Return the [x, y] coordinate for the center point of the cell that contains the specified text.  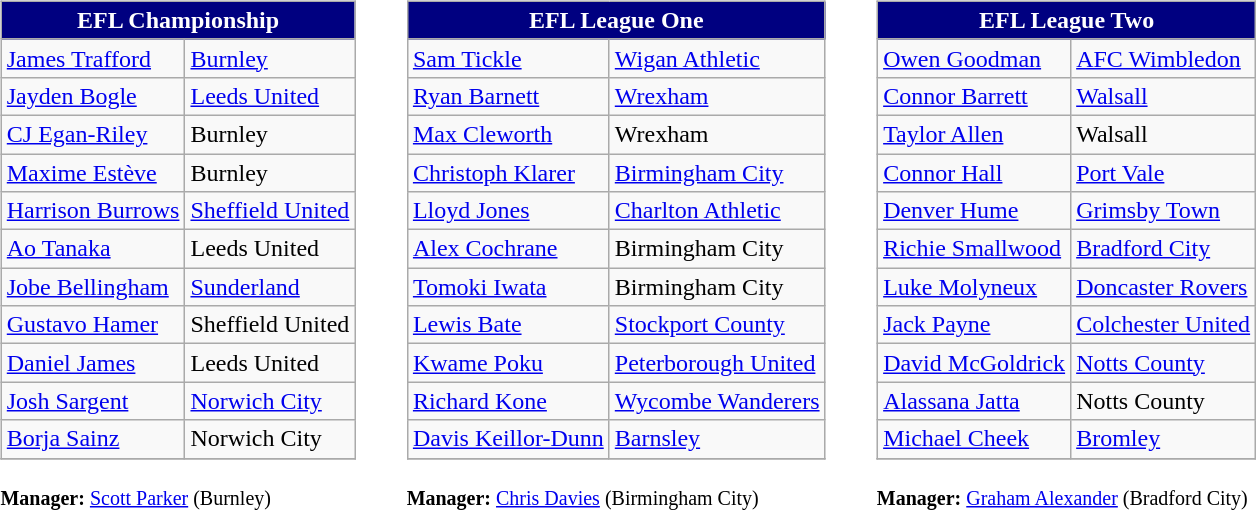
Barnsley [717, 439]
Connor Barrett [974, 96]
Taylor Allen [974, 134]
Peterborough United [717, 363]
Charlton Athletic [717, 211]
Owen Goodman [974, 58]
Sunderland [270, 287]
Kwame Poku [508, 363]
Wycombe Wanderers [717, 401]
Gustavo Hamer [93, 325]
Alassana Jatta [974, 401]
Maxime Estève [93, 173]
Jobe Bellingham [93, 287]
Jayden Bogle [93, 96]
David McGoldrick [974, 363]
Richie Smallwood [974, 249]
Michael Cheek [974, 439]
Bradford City [1164, 249]
Connor Hall [974, 173]
Luke Molyneux [974, 287]
Lloyd Jones [508, 211]
Jack Payne [974, 325]
Christoph Klarer [508, 173]
James Trafford [93, 58]
Richard Kone [508, 401]
Port Vale [1164, 173]
Doncaster Rovers [1164, 287]
Lewis Bate [508, 325]
EFL League Two [1067, 20]
Wigan Athletic [717, 58]
Harrison Burrows [93, 211]
Daniel James [93, 363]
Ryan Barnett [508, 96]
Denver Hume [974, 211]
Colchester United [1164, 325]
Bromley [1164, 439]
Ao Tanaka [93, 249]
Max Cleworth [508, 134]
Davis Keillor-Dunn [508, 439]
CJ Egan-Riley [93, 134]
Grimsby Town [1164, 211]
Josh Sargent [93, 401]
Tomoki Iwata [508, 287]
Alex Cochrane [508, 249]
EFL Championship [178, 20]
AFC Wimbledon [1164, 58]
EFL League One [616, 20]
Sam Tickle [508, 58]
Borja Sainz [93, 439]
Stockport County [717, 325]
